Find where the given text appears and provide that cell's center as (x, y) coordinate. 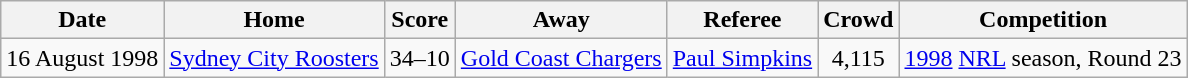
Competition (1043, 20)
Date (82, 20)
Gold Coast Chargers (561, 58)
16 August 1998 (82, 58)
Paul Simpkins (742, 58)
Crowd (858, 20)
Away (561, 20)
34–10 (420, 58)
Home (274, 20)
Score (420, 20)
Referee (742, 20)
1998 NRL season, Round 23 (1043, 58)
Sydney City Roosters (274, 58)
4,115 (858, 58)
